Search for the cell housing the specified text and yield its [X, Y] center coordinate. 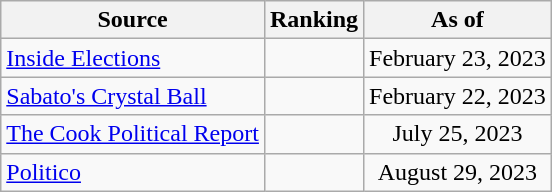
Ranking [314, 20]
August 29, 2023 [458, 172]
February 22, 2023 [458, 96]
July 25, 2023 [458, 134]
Sabato's Crystal Ball [133, 96]
The Cook Political Report [133, 134]
Inside Elections [133, 58]
Source [133, 20]
As of [458, 20]
February 23, 2023 [458, 58]
Politico [133, 172]
